Pinpoint the cell where the given text exists, returning its [x, y] midpoint coordinate. 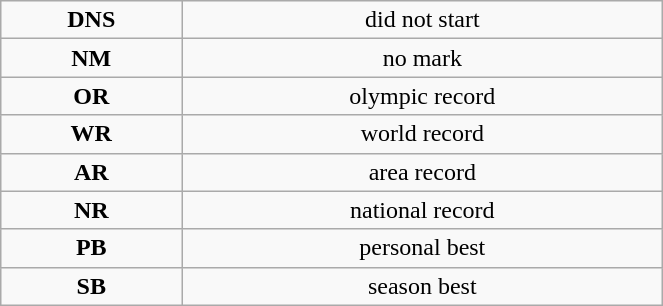
OR [92, 96]
personal best [422, 248]
season best [422, 286]
did not start [422, 20]
SB [92, 286]
area record [422, 172]
olympic record [422, 96]
DNS [92, 20]
no mark [422, 58]
PB [92, 248]
NR [92, 210]
national record [422, 210]
NM [92, 58]
WR [92, 134]
AR [92, 172]
world record [422, 134]
